Search for the cell housing the specified text and yield its [x, y] center coordinate. 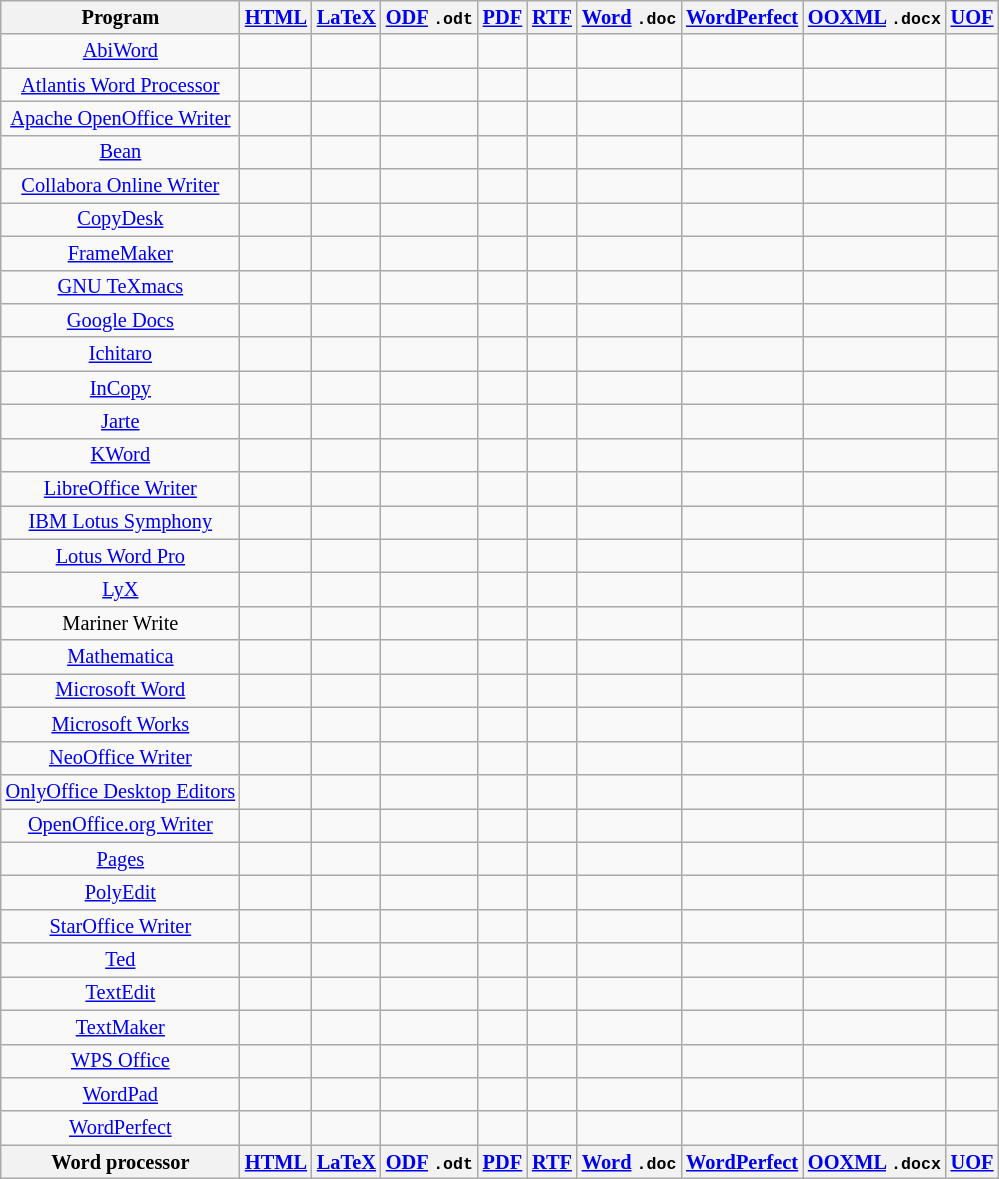
InCopy [120, 388]
WPS Office [120, 1061]
Microsoft Works [120, 724]
Atlantis Word Processor [120, 85]
TextMaker [120, 1027]
KWord [120, 455]
TextEdit [120, 993]
LyX [120, 589]
Ted [120, 960]
Bean [120, 152]
Mathematica [120, 657]
Pages [120, 859]
FrameMaker [120, 253]
OnlyOffice Desktop Editors [120, 791]
Microsoft Word [120, 690]
LibreOffice Writer [120, 489]
Lotus Word Pro [120, 556]
IBM Lotus Symphony [120, 522]
CopyDesk [120, 219]
Program [120, 17]
GNU TeXmacs [120, 287]
StarOffice Writer [120, 926]
AbiWord [120, 51]
Jarte [120, 421]
Collabora Online Writer [120, 186]
PolyEdit [120, 892]
NeoOffice Writer [120, 758]
Word processor [120, 1162]
WordPad [120, 1094]
Apache OpenOffice Writer [120, 118]
Google Docs [120, 320]
Mariner Write [120, 623]
Ichitaro [120, 354]
OpenOffice.org Writer [120, 825]
